Capture the cell that displays the provided text and extract its (x, y) central coordinate. 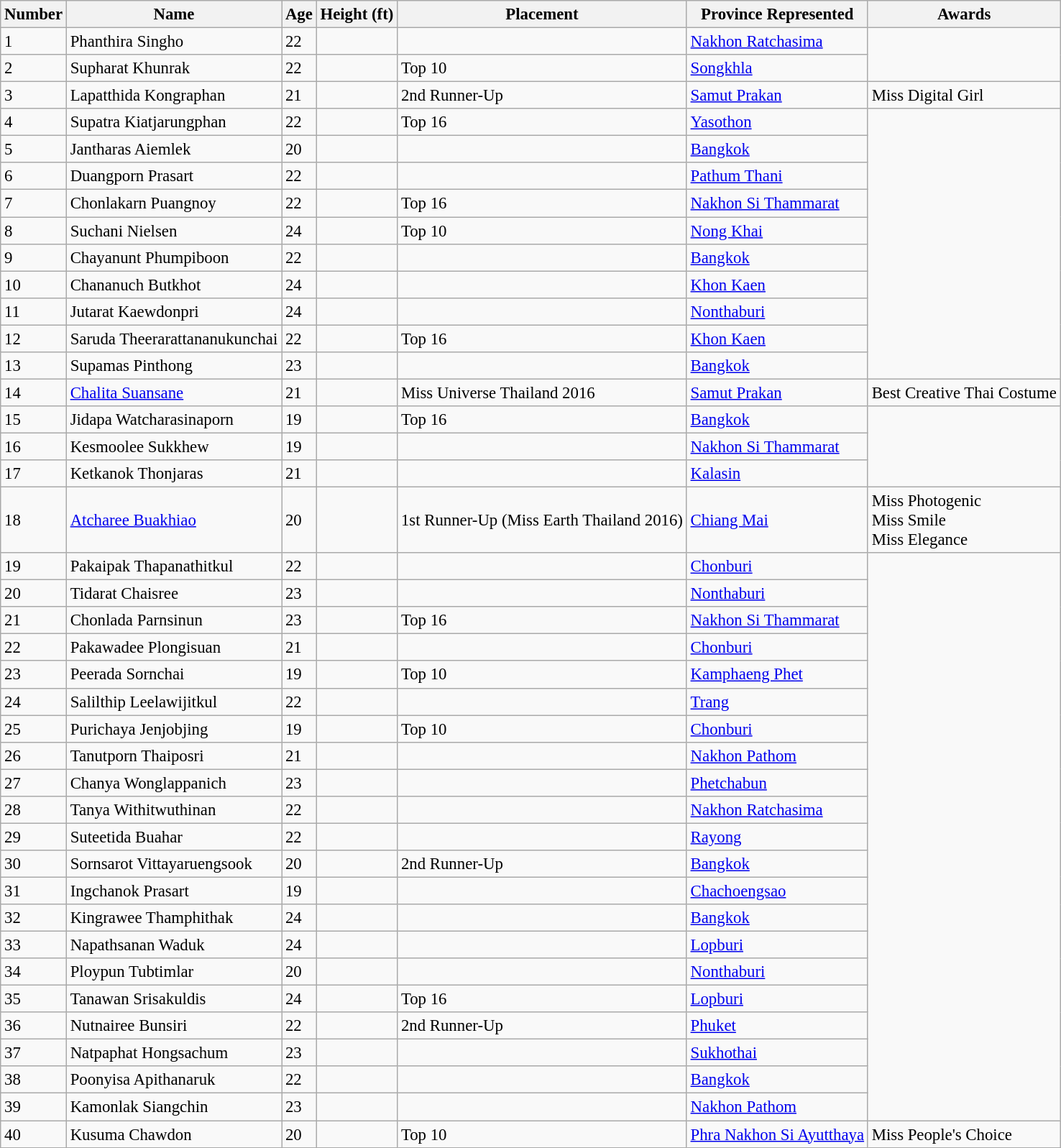
25 (34, 729)
6 (34, 176)
7 (34, 203)
14 (34, 392)
Awards (964, 14)
4 (34, 122)
Nong Khai (777, 231)
32 (34, 918)
Ploypun Tubtimlar (174, 972)
Phetchabun (777, 783)
Chananuch Butkhot (174, 285)
38 (34, 1080)
16 (34, 446)
10 (34, 285)
1 (34, 42)
Chachoengsao (777, 891)
Tidarat Chaisree (174, 594)
Lapatthida Kongraphan (174, 96)
Trang (777, 702)
1st Runner-Up (Miss Earth Thailand 2016) (542, 520)
Ingchanok Prasart (174, 891)
Purichaya Jenjobjing (174, 729)
Pakawadee Plongisuan (174, 648)
3 (34, 96)
27 (34, 783)
9 (34, 257)
Chonlada Parnsinun (174, 620)
Name (174, 14)
Ketkanok Thonjaras (174, 474)
Suteetida Buahar (174, 837)
28 (34, 810)
Chayanunt Phumpiboon (174, 257)
26 (34, 756)
18 (34, 520)
35 (34, 999)
Salilthip Leelawijitkul (174, 702)
Pathum Thani (777, 176)
Saruda Theerarattananukunchai (174, 339)
Jidapa Watcharasinaporn (174, 420)
29 (34, 837)
12 (34, 339)
Phanthira Singho (174, 42)
8 (34, 231)
Songkhla (777, 68)
Best Creative Thai Costume (964, 392)
Miss Universe Thailand 2016 (542, 392)
Kamonlak Siangchin (174, 1107)
Chiang Mai (777, 520)
Pakaipak Thapanathitkul (174, 566)
5 (34, 150)
2 (34, 68)
34 (34, 972)
Age (299, 14)
30 (34, 864)
Chonlakarn Puangnoy (174, 203)
Napathsanan Waduk (174, 945)
Kusuma Chawdon (174, 1134)
Tanutporn Thaiposri (174, 756)
Jantharas Aiemlek (174, 150)
Phuket (777, 1026)
Duangporn Prasart (174, 176)
Phra Nakhon Si Ayutthaya (777, 1134)
Kamphaeng Phet (777, 675)
Rayong (777, 837)
13 (34, 366)
Tanawan Srisakuldis (174, 999)
Placement (542, 14)
37 (34, 1053)
31 (34, 891)
Miss People's Choice (964, 1134)
Sukhothai (777, 1053)
Supatra Kiatjarungphan (174, 122)
Nutnairee Bunsiri (174, 1026)
Sornsarot Vittayaruengsook (174, 864)
33 (34, 945)
Jutarat Kaewdonpri (174, 311)
Province Represented (777, 14)
Miss Digital Girl (964, 96)
Kesmoolee Sukkhew (174, 446)
Suchani Nielsen (174, 231)
Peerada Sornchai (174, 675)
Supharat Khunrak (174, 68)
17 (34, 474)
Yasothon (777, 122)
39 (34, 1107)
15 (34, 420)
40 (34, 1134)
Natpaphat Hongsachum (174, 1053)
Number (34, 14)
Poonyisa Apithanaruk (174, 1080)
Chalita Suansane (174, 392)
36 (34, 1026)
Kingrawee Thamphithak (174, 918)
Tanya Withitwuthinan (174, 810)
Supamas Pinthong (174, 366)
Kalasin (777, 474)
Height (ft) (357, 14)
Atcharee Buakhiao (174, 520)
11 (34, 311)
Miss Photogenic Miss Smile Miss Elegance (964, 520)
Chanya Wonglappanich (174, 783)
